Locate the cell with the specified text and output its [x, y] center coordinate. 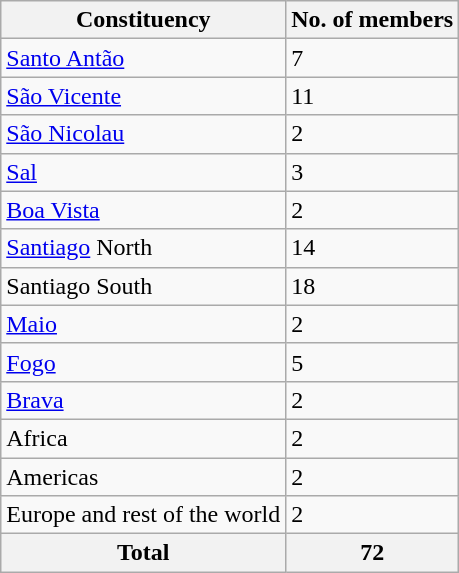
Santo Antão [144, 58]
Fogo [144, 362]
Brava [144, 400]
11 [372, 96]
Santiago North [144, 248]
3 [372, 172]
No. of members [372, 20]
Santiago South [144, 286]
São Vicente [144, 96]
14 [372, 248]
Sal [144, 172]
Americas [144, 477]
Europe and rest of the world [144, 515]
Maio [144, 324]
18 [372, 286]
Boa Vista [144, 210]
Constituency [144, 20]
São Nicolau [144, 134]
Africa [144, 438]
7 [372, 58]
Total [144, 553]
5 [372, 362]
72 [372, 553]
